Identify which cell holds the provided text, then report its (x, y) central coordinate. 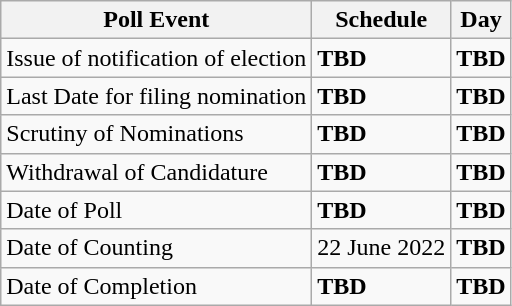
Scrutiny of Nominations (156, 134)
Date of Counting (156, 248)
Poll Event (156, 20)
Issue of notification of election (156, 58)
Day (481, 20)
Withdrawal of Candidature (156, 172)
Schedule (382, 20)
Last Date for filing nomination (156, 96)
Date of Completion (156, 286)
Date of Poll (156, 210)
22 June 2022 (382, 248)
